Output the [X, Y] coordinate of the center of the cell containing the given text.  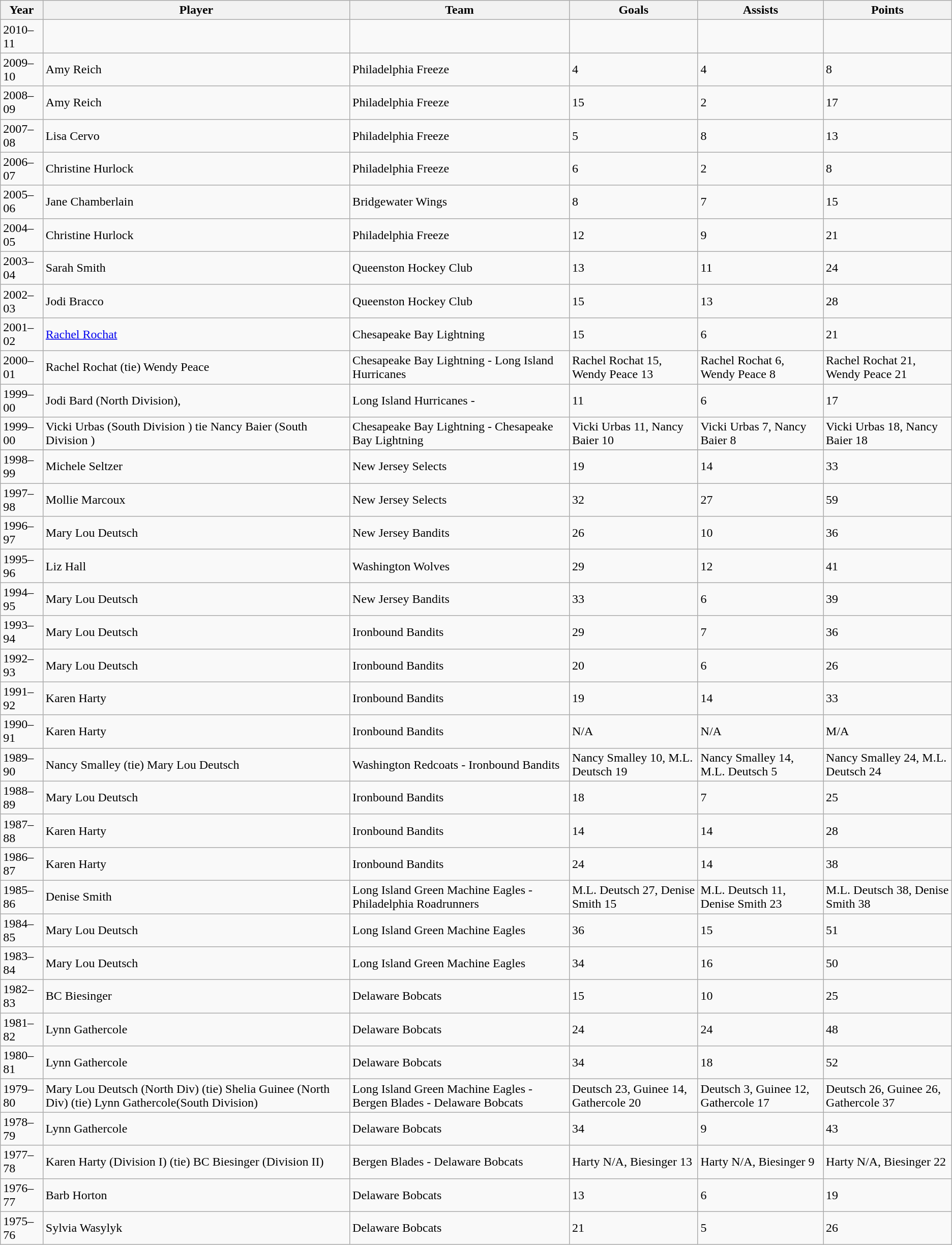
1986–87 [22, 864]
Washington Redcoats - Ironbound Bandits [460, 764]
1998–99 [22, 467]
Player [196, 10]
1992–93 [22, 665]
Long Island Green Machine Eagles - Philadelphia Roadrunners [460, 896]
48 [888, 1030]
1995–96 [22, 566]
2003–04 [22, 268]
38 [888, 864]
Nancy Smalley 10, M.L. Deutsch 19 [634, 764]
41 [888, 566]
Rachel Rochat [196, 334]
M.L. Deutsch 27, Denise Smith 15 [634, 896]
Karen Harty (Division I) (tie) BC Biesinger (Division II) [196, 1162]
2005–06 [22, 201]
Deutsch 26, Guinee 26, Gathercole 37 [888, 1096]
Points [888, 10]
2006–07 [22, 169]
Denise Smith [196, 896]
2010–11 [22, 37]
BC Biesinger [196, 996]
Chesapeake Bay Lightning - Chesapeake Bay Lightning [460, 433]
Harty N/A, Biesinger 13 [634, 1162]
Mary Lou Deutsch (North Div) (tie) Shelia Guinee (North Div) (tie) Lynn Gathercole(South Division) [196, 1096]
1977–78 [22, 1162]
43 [888, 1128]
1975–76 [22, 1228]
1990–91 [22, 732]
39 [888, 599]
32 [634, 500]
1993–94 [22, 632]
Barb Horton [196, 1195]
1976–77 [22, 1195]
1981–82 [22, 1030]
50 [888, 964]
51 [888, 930]
Washington Wolves [460, 566]
Vicki Urbas 7, Nancy Baier 8 [760, 433]
1991–92 [22, 698]
1985–86 [22, 896]
1979–80 [22, 1096]
59 [888, 500]
Chesapeake Bay Lightning [460, 334]
1980–81 [22, 1062]
20 [634, 665]
Jane Chamberlain [196, 201]
2002–03 [22, 301]
M.L. Deutsch 38, Denise Smith 38 [888, 896]
Harty N/A, Biesinger 9 [760, 1162]
Jodi Bard (North Division), [196, 400]
Chesapeake Bay Lightning - Long Island Hurricanes [460, 367]
Rachel Rochat 6, Wendy Peace 8 [760, 367]
27 [760, 500]
2001–02 [22, 334]
M/A [888, 732]
Deutsch 3, Guinee 12, Gathercole 17 [760, 1096]
Goals [634, 10]
1982–83 [22, 996]
Team [460, 10]
Nancy Smalley 14, M.L. Deutsch 5 [760, 764]
2009–10 [22, 69]
Jodi Bracco [196, 301]
Sarah Smith [196, 268]
Bridgewater Wings [460, 201]
Rachel Rochat 21, Wendy Peace 21 [888, 367]
Bergen Blades - Delaware Bobcats [460, 1162]
1989–90 [22, 764]
Long Island Green Machine Eagles - Bergen Blades - Delaware Bobcats [460, 1096]
Harty N/A, Biesinger 22 [888, 1162]
Rachel Rochat (tie) Wendy Peace [196, 367]
Michele Seltzer [196, 467]
1994–95 [22, 599]
Year [22, 10]
1996–97 [22, 533]
2000–01 [22, 367]
Lisa Cervo [196, 135]
1984–85 [22, 930]
Nancy Smalley 24, M.L. Deutsch 24 [888, 764]
Vicki Urbas (South Division ) tie Nancy Baier (South Division ) [196, 433]
M.L. Deutsch 11, Denise Smith 23 [760, 896]
2008–09 [22, 103]
16 [760, 964]
1978–79 [22, 1128]
Sylvia Wasylyk [196, 1228]
2004–05 [22, 235]
1987–88 [22, 830]
Nancy Smalley (tie) Mary Lou Deutsch [196, 764]
Long Island Hurricanes - [460, 400]
Mollie Marcoux [196, 500]
Deutsch 23, Guinee 14, Gathercole 20 [634, 1096]
Assists [760, 10]
Rachel Rochat 15, Wendy Peace 13 [634, 367]
2007–08 [22, 135]
1997–98 [22, 500]
1983–84 [22, 964]
1988–89 [22, 798]
Vicki Urbas 18, Nancy Baier 18 [888, 433]
Vicki Urbas 11, Nancy Baier 10 [634, 433]
52 [888, 1062]
Liz Hall [196, 566]
